Return the (X, Y) coordinate for the center point of the cell that contains the specified text.  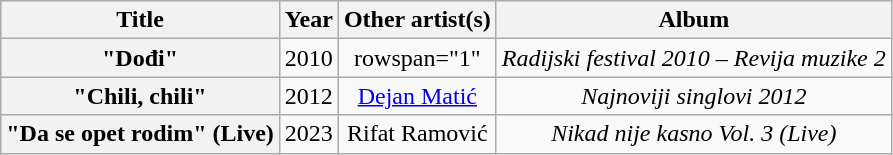
Other artist(s) (417, 20)
2012 (308, 96)
"Dođi" (140, 58)
Album (694, 20)
Nikad nije kasno Vol. 3 (Live) (694, 134)
Rifat Ramović (417, 134)
"Da se opet rodim" (Live) (140, 134)
2010 (308, 58)
Dejan Matić (417, 96)
Najnoviji singlovi 2012 (694, 96)
Radijski festival 2010 – Revija muzike 2 (694, 58)
2023 (308, 134)
Year (308, 20)
"Chili, chili" (140, 96)
Title (140, 20)
rowspan="1" (417, 58)
